Detect which cell encompasses the target text, then output its [X, Y] center coordinate. 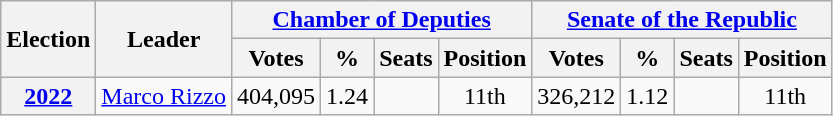
404,095 [276, 96]
326,212 [576, 96]
Chamber of Deputies [381, 20]
Leader [164, 39]
1.24 [348, 96]
Senate of the Republic [682, 20]
Marco Rizzo [164, 96]
2022 [48, 96]
1.12 [648, 96]
Election [48, 39]
